Scan for the cell matching the given text and deliver its [x, y] coordinate at center. 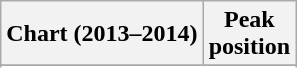
Peakposition [249, 34]
Chart (2013–2014) [102, 34]
